Search for the cell housing the specified text and yield its [X, Y] center coordinate. 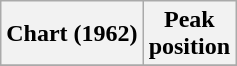
Chart (1962) [72, 34]
Peakposition [189, 34]
